Provide the (x, y) coordinate of the cell's center where the given text is located.  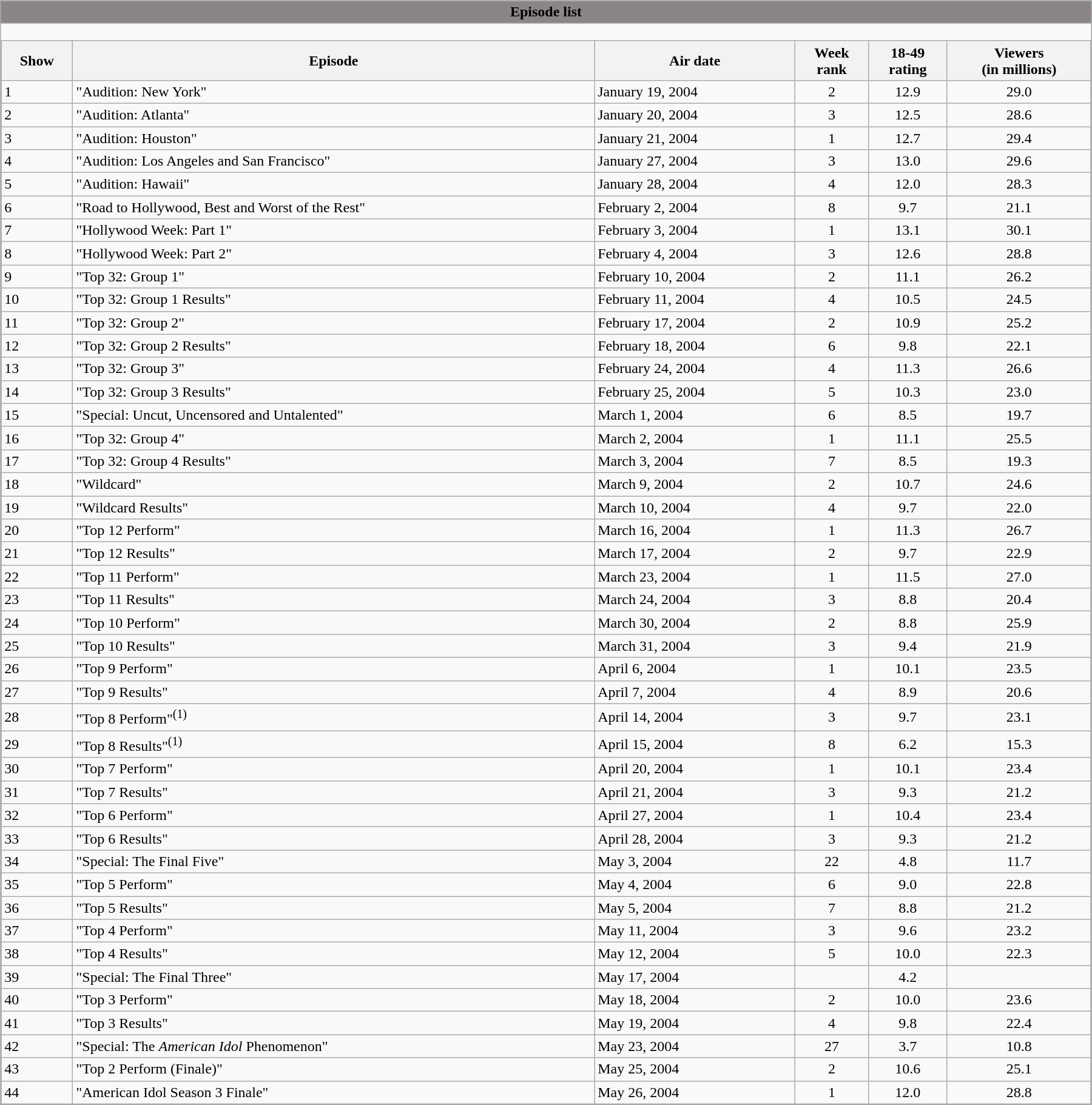
13 (37, 369)
May 23, 2004 (695, 1046)
March 10, 2004 (695, 508)
18-49rating (908, 61)
Episode list (546, 12)
April 6, 2004 (695, 669)
10.6 (908, 1069)
37 (37, 931)
May 5, 2004 (695, 908)
February 25, 2004 (695, 392)
4.8 (908, 861)
30 (37, 769)
19.7 (1019, 415)
March 17, 2004 (695, 554)
"Top 10 Perform" (334, 623)
11.5 (908, 577)
May 17, 2004 (695, 977)
15.3 (1019, 745)
"Audition: New York" (334, 92)
4.2 (908, 977)
"Top 10 Results" (334, 646)
23 (37, 600)
29.4 (1019, 138)
March 31, 2004 (695, 646)
25.2 (1019, 323)
"Top 11 Results" (334, 600)
"American Idol Season 3 Finale" (334, 1092)
24 (37, 623)
39 (37, 977)
"Top 2 Perform (Finale)" (334, 1069)
"Top 5 Results" (334, 908)
January 20, 2004 (695, 115)
12.9 (908, 92)
"Road to Hollywood, Best and Worst of the Rest" (334, 207)
20.4 (1019, 600)
22.4 (1019, 1023)
34 (37, 861)
36 (37, 908)
22.0 (1019, 508)
40 (37, 1000)
3.7 (908, 1046)
"Top 4 Perform" (334, 931)
11 (37, 323)
Air date (695, 61)
"Top 32: Group 4 Results" (334, 461)
41 (37, 1023)
13.0 (908, 161)
May 26, 2004 (695, 1092)
"Top 32: Group 3" (334, 369)
February 3, 2004 (695, 230)
May 4, 2004 (695, 884)
January 21, 2004 (695, 138)
10.4 (908, 815)
26 (37, 669)
"Hollywood Week: Part 1" (334, 230)
Weekrank (832, 61)
February 18, 2004 (695, 346)
20 (37, 531)
31 (37, 792)
"Top 32: Group 3 Results" (334, 392)
30.1 (1019, 230)
28.6 (1019, 115)
24.6 (1019, 484)
21 (37, 554)
12.7 (908, 138)
"Top 7 Results" (334, 792)
10.3 (908, 392)
January 19, 2004 (695, 92)
22.3 (1019, 954)
26.7 (1019, 531)
"Top 4 Results" (334, 954)
33 (37, 838)
23.6 (1019, 1000)
January 27, 2004 (695, 161)
"Top 8 Perform"(1) (334, 717)
21.9 (1019, 646)
"Top 32: Group 1 Results" (334, 300)
8.9 (908, 692)
"Special: The Final Three" (334, 977)
12 (37, 346)
"Top 12 Perform" (334, 531)
20.6 (1019, 692)
10.7 (908, 484)
"Top 7 Perform" (334, 769)
10.5 (908, 300)
"Audition: Atlanta" (334, 115)
"Top 9 Perform" (334, 669)
28 (37, 717)
"Top 32: Group 2 Results" (334, 346)
February 10, 2004 (695, 277)
March 16, 2004 (695, 531)
"Top 5 Perform" (334, 884)
23.0 (1019, 392)
February 2, 2004 (695, 207)
"Top 3 Perform" (334, 1000)
"Top 12 Results" (334, 554)
12.6 (908, 254)
25.5 (1019, 438)
February 4, 2004 (695, 254)
17 (37, 461)
9 (37, 277)
"Top 32: Group 2" (334, 323)
6.2 (908, 745)
29.6 (1019, 161)
"Wildcard" (334, 484)
Viewers(in millions) (1019, 61)
23.5 (1019, 669)
22.8 (1019, 884)
"Wildcard Results" (334, 508)
29 (37, 745)
February 24, 2004 (695, 369)
Episode (334, 61)
9.4 (908, 646)
28.3 (1019, 184)
9.0 (908, 884)
March 30, 2004 (695, 623)
22.9 (1019, 554)
"Top 32: Group 4" (334, 438)
May 25, 2004 (695, 1069)
44 (37, 1092)
Show (37, 61)
"Top 32: Group 1" (334, 277)
14 (37, 392)
26.6 (1019, 369)
March 24, 2004 (695, 600)
April 21, 2004 (695, 792)
12.5 (908, 115)
32 (37, 815)
10.8 (1019, 1046)
15 (37, 415)
"Hollywood Week: Part 2" (334, 254)
"Top 3 Results" (334, 1023)
March 23, 2004 (695, 577)
9.6 (908, 931)
35 (37, 884)
"Top 11 Perform" (334, 577)
April 20, 2004 (695, 769)
February 11, 2004 (695, 300)
"Special: The Final Five" (334, 861)
"Audition: Hawaii" (334, 184)
"Top 9 Results" (334, 692)
April 28, 2004 (695, 838)
"Special: The American Idol Phenomenon" (334, 1046)
April 14, 2004 (695, 717)
18 (37, 484)
"Top 6 Results" (334, 838)
29.0 (1019, 92)
March 1, 2004 (695, 415)
"Top 8 Results"(1) (334, 745)
27.0 (1019, 577)
10.9 (908, 323)
"Special: Uncut, Uncensored and Untalented" (334, 415)
23.1 (1019, 717)
19 (37, 508)
May 18, 2004 (695, 1000)
May 11, 2004 (695, 931)
"Audition: Los Angeles and San Francisco" (334, 161)
May 19, 2004 (695, 1023)
19.3 (1019, 461)
March 3, 2004 (695, 461)
25.1 (1019, 1069)
May 12, 2004 (695, 954)
23.2 (1019, 931)
22.1 (1019, 346)
April 7, 2004 (695, 692)
25.9 (1019, 623)
March 2, 2004 (695, 438)
21.1 (1019, 207)
January 28, 2004 (695, 184)
42 (37, 1046)
11.7 (1019, 861)
"Audition: Houston" (334, 138)
26.2 (1019, 277)
25 (37, 646)
May 3, 2004 (695, 861)
13.1 (908, 230)
February 17, 2004 (695, 323)
April 15, 2004 (695, 745)
16 (37, 438)
24.5 (1019, 300)
March 9, 2004 (695, 484)
April 27, 2004 (695, 815)
10 (37, 300)
43 (37, 1069)
38 (37, 954)
"Top 6 Perform" (334, 815)
